Return the (x, y) coordinate for the center point of the cell that contains the specified text.  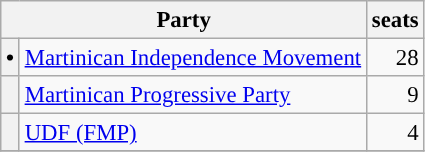
seats (394, 20)
• (10, 58)
Martinican Independence Movement (192, 58)
28 (394, 58)
UDF (FMP) (192, 133)
Party (184, 20)
9 (394, 95)
Martinican Progressive Party (192, 95)
4 (394, 133)
